Output the (x, y) coordinate of the center of the cell containing the given text.  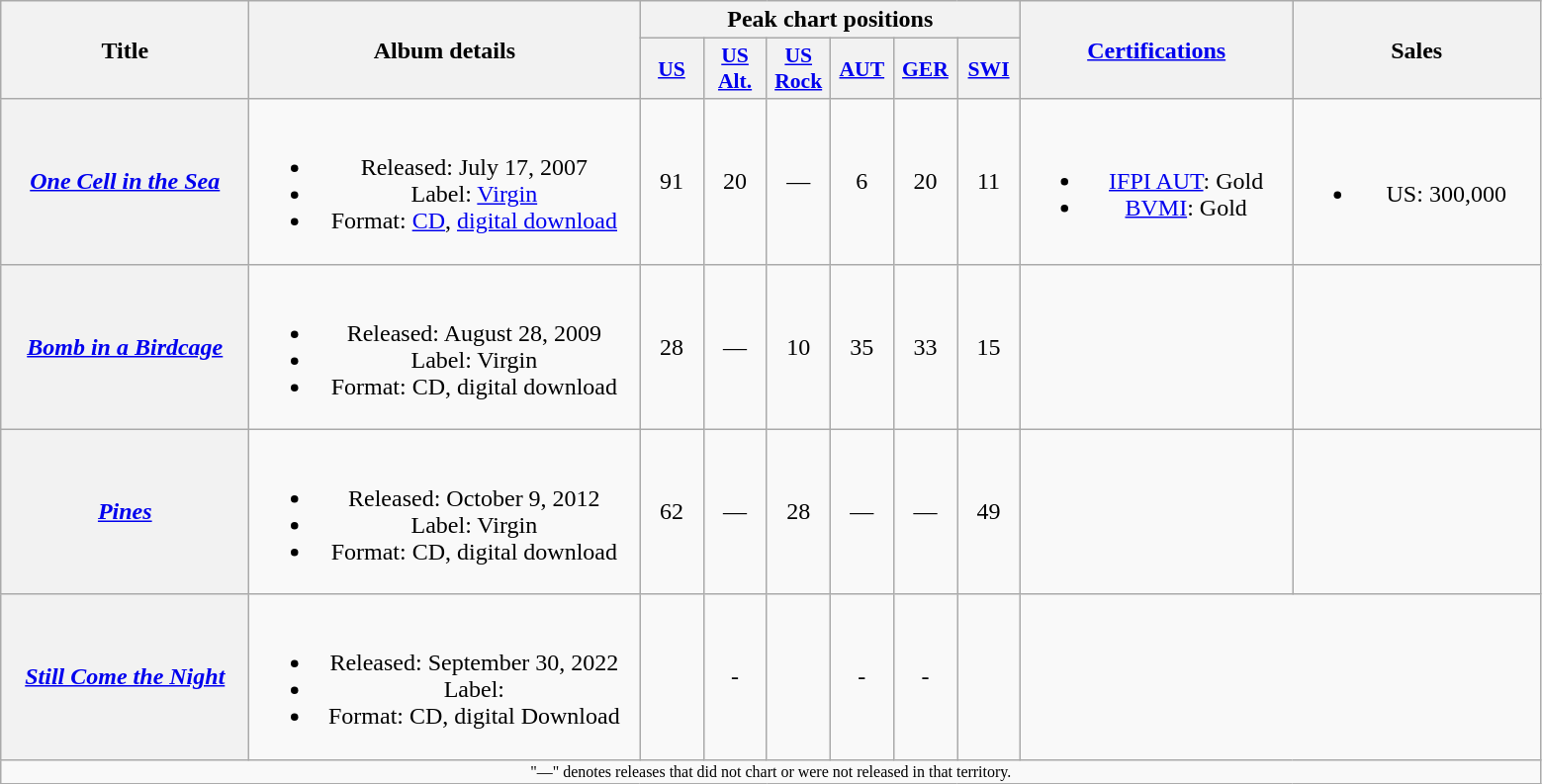
Certifications (1157, 49)
IFPI AUT: GoldBVMI: Gold (1157, 182)
15 (989, 346)
11 (989, 182)
6 (862, 182)
Released: October 9, 2012Label: VirginFormat: CD, digital download (445, 512)
Sales (1416, 49)
Pines (125, 512)
Still Come the Night (125, 676)
62 (672, 512)
Released: August 28, 2009Label: VirginFormat: CD, digital download (445, 346)
US: 300,000 (1416, 182)
Album details (445, 49)
"—" denotes releases that did not chart or were not released in that territory. (771, 771)
10 (798, 346)
Title (125, 49)
Peak chart positions (831, 20)
35 (862, 346)
USAlt. (735, 69)
33 (925, 346)
GER (925, 69)
91 (672, 182)
49 (989, 512)
Bomb in a Birdcage (125, 346)
Released: September 30, 2022Label:Format: CD, digital Download (445, 676)
AUT (862, 69)
US (672, 69)
USRock (798, 69)
One Cell in the Sea (125, 182)
Released: July 17, 2007Label: VirginFormat: CD, digital download (445, 182)
SWI (989, 69)
